Pinpoint the cell where the given text exists, returning its (X, Y) midpoint coordinate. 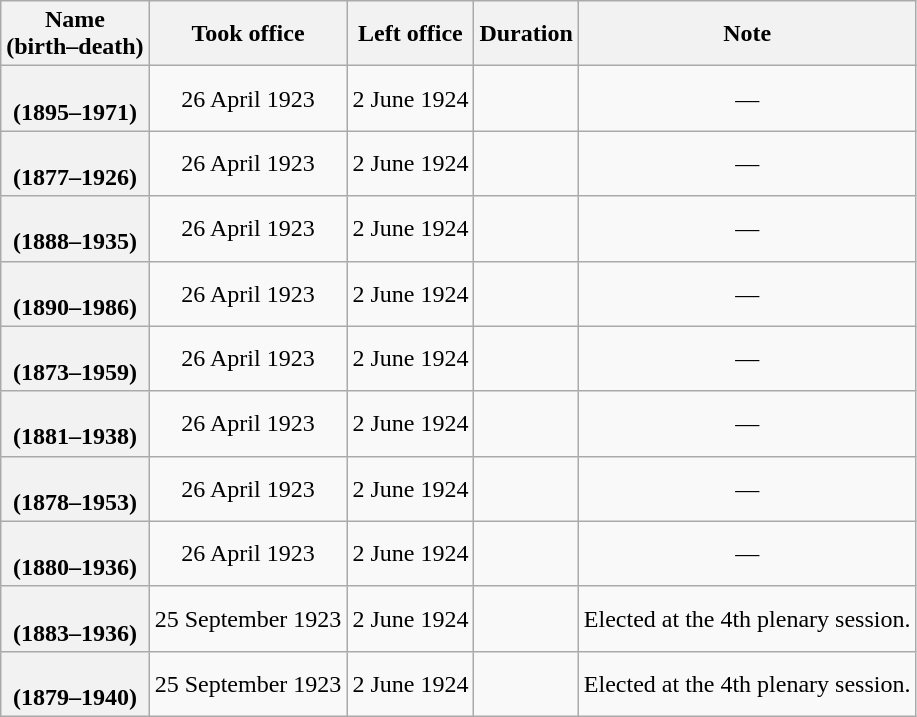
Left office (410, 34)
(1878–1953) (75, 488)
Duration (526, 34)
(1877–1926) (75, 164)
(1881–1938) (75, 424)
(1880–1936) (75, 554)
(1895–1971) (75, 98)
(1888–1935) (75, 228)
(1890–1986) (75, 294)
(1873–1959) (75, 358)
(1883–1936) (75, 618)
Took office (248, 34)
Note (747, 34)
Name(birth–death) (75, 34)
(1879–1940) (75, 684)
